Detect which cell encompasses the target text, then output its [X, Y] center coordinate. 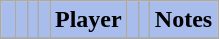
Notes [183, 20]
Player [89, 20]
